Detect which cell encompasses the target text, then output its (X, Y) center coordinate. 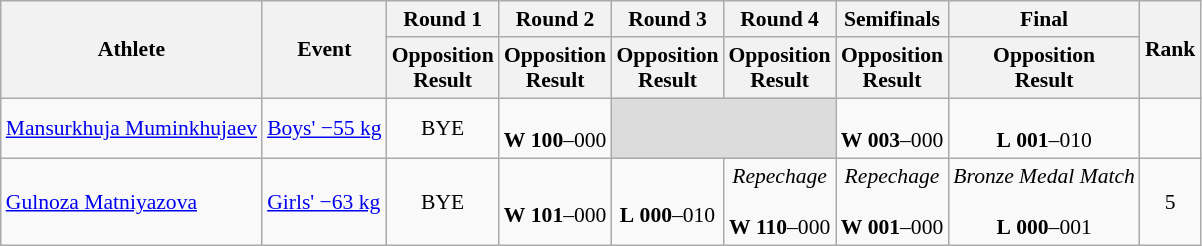
Semifinals (892, 19)
L 000–010 (667, 202)
Final (1044, 19)
Gulnoza Matniyazova (132, 202)
Girls' −63 kg (324, 202)
5 (1170, 202)
Rank (1170, 50)
W 100–000 (556, 128)
Round 2 (556, 19)
L 001–010 (1044, 128)
Round 4 (780, 19)
W 003–000 (892, 128)
Mansurkhuja Muminkhujaev (132, 128)
Athlete (132, 50)
Boys' −55 kg (324, 128)
Repechage W 110–000 (780, 202)
Event (324, 50)
Round 3 (667, 19)
Bronze Medal Match L 000–001 (1044, 202)
Repechage W 001–000 (892, 202)
Round 1 (443, 19)
W 101–000 (556, 202)
